Return the (x, y) coordinate for the center point of the cell that contains the specified text.  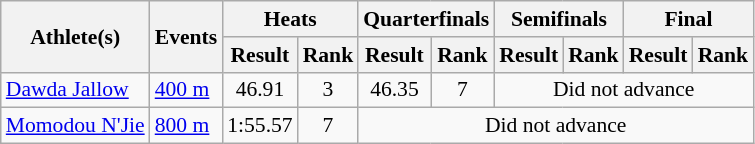
Final (688, 19)
Momodou N'Jie (76, 126)
400 m (186, 90)
800 m (186, 126)
Quarterfinals (426, 19)
Heats (290, 19)
Dawda Jallow (76, 90)
46.35 (394, 90)
Semifinals (558, 19)
Athlete(s) (76, 36)
Events (186, 36)
3 (328, 90)
1:55.57 (260, 126)
46.91 (260, 90)
